Scan for the cell matching the given text and deliver its [x, y] coordinate at center. 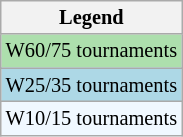
W25/35 tournaments [92, 85]
W10/15 tournaments [92, 118]
W60/75 tournaments [92, 51]
Legend [92, 17]
